Detect which cell encompasses the target text, then output its (X, Y) center coordinate. 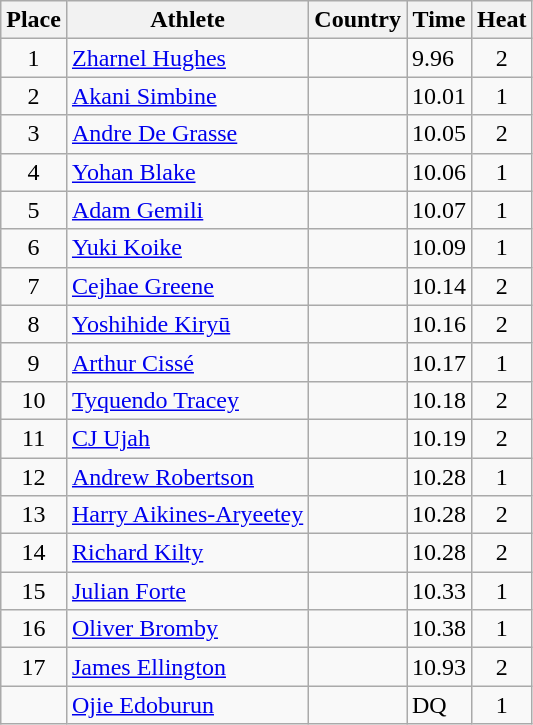
Time (438, 20)
Andre De Grasse (187, 134)
10.17 (438, 362)
Ojie Edoburun (187, 705)
James Ellington (187, 667)
10.14 (438, 286)
7 (34, 286)
5 (34, 210)
Adam Gemili (187, 210)
10 (34, 400)
10.09 (438, 248)
Julian Forte (187, 591)
10.05 (438, 134)
12 (34, 477)
CJ Ujah (187, 438)
Athlete (187, 20)
14 (34, 553)
8 (34, 324)
DQ (438, 705)
Place (34, 20)
10.07 (438, 210)
16 (34, 629)
3 (34, 134)
10.18 (438, 400)
Harry Aikines-Aryeetey (187, 515)
Richard Kilty (187, 553)
10.33 (438, 591)
10.93 (438, 667)
9.96 (438, 58)
Akani Simbine (187, 96)
6 (34, 248)
10.38 (438, 629)
10.01 (438, 96)
Tyquendo Tracey (187, 400)
17 (34, 667)
Andrew Robertson (187, 477)
Yoshihide Kiryū (187, 324)
10.19 (438, 438)
Yohan Blake (187, 172)
13 (34, 515)
11 (34, 438)
9 (34, 362)
Arthur Cissé (187, 362)
10.16 (438, 324)
Country (358, 20)
15 (34, 591)
Oliver Bromby (187, 629)
Cejhae Greene (187, 286)
10.06 (438, 172)
Zharnel Hughes (187, 58)
4 (34, 172)
Heat (502, 20)
Yuki Koike (187, 248)
